Find where the given text appears and provide that cell's center as (X, Y) coordinate. 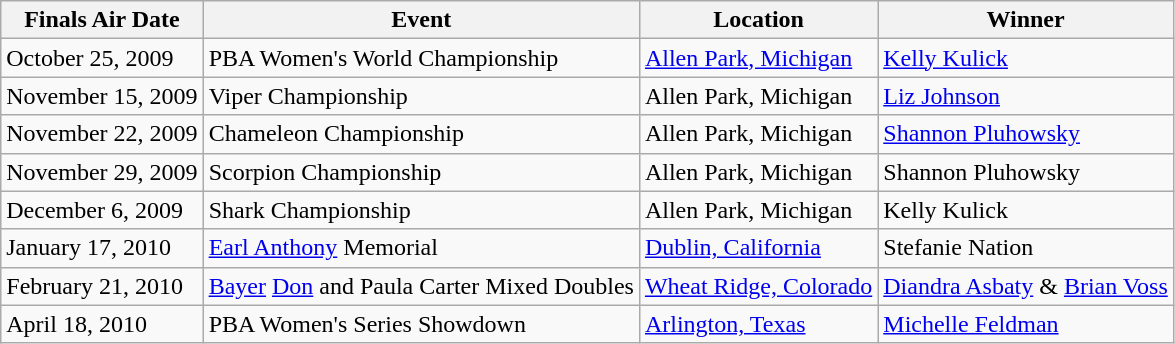
Finals Air Date (102, 20)
Wheat Ridge, Colorado (758, 286)
Event (421, 20)
November 22, 2009 (102, 134)
October 25, 2009 (102, 58)
PBA Women's World Championship (421, 58)
Winner (1026, 20)
November 29, 2009 (102, 172)
Earl Anthony Memorial (421, 248)
Bayer Don and Paula Carter Mixed Doubles (421, 286)
Dublin, California (758, 248)
Arlington, Texas (758, 324)
February 21, 2010 (102, 286)
Scorpion Championship (421, 172)
Diandra Asbaty & Brian Voss (1026, 286)
Michelle Feldman (1026, 324)
January 17, 2010 (102, 248)
November 15, 2009 (102, 96)
December 6, 2009 (102, 210)
Viper Championship (421, 96)
Shark Championship (421, 210)
PBA Women's Series Showdown (421, 324)
Location (758, 20)
April 18, 2010 (102, 324)
Liz Johnson (1026, 96)
Chameleon Championship (421, 134)
Stefanie Nation (1026, 248)
